Output the [X, Y] coordinate of the center of the cell containing the given text.  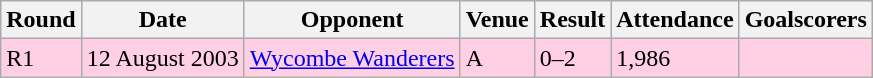
Venue [497, 20]
R1 [41, 58]
12 August 2003 [162, 58]
1,986 [675, 58]
0–2 [572, 58]
Goalscorers [806, 20]
A [497, 58]
Result [572, 20]
Opponent [352, 20]
Date [162, 20]
Attendance [675, 20]
Wycombe Wanderers [352, 58]
Round [41, 20]
